From the cell containing the given text, extract its center point as (x, y) coordinate. 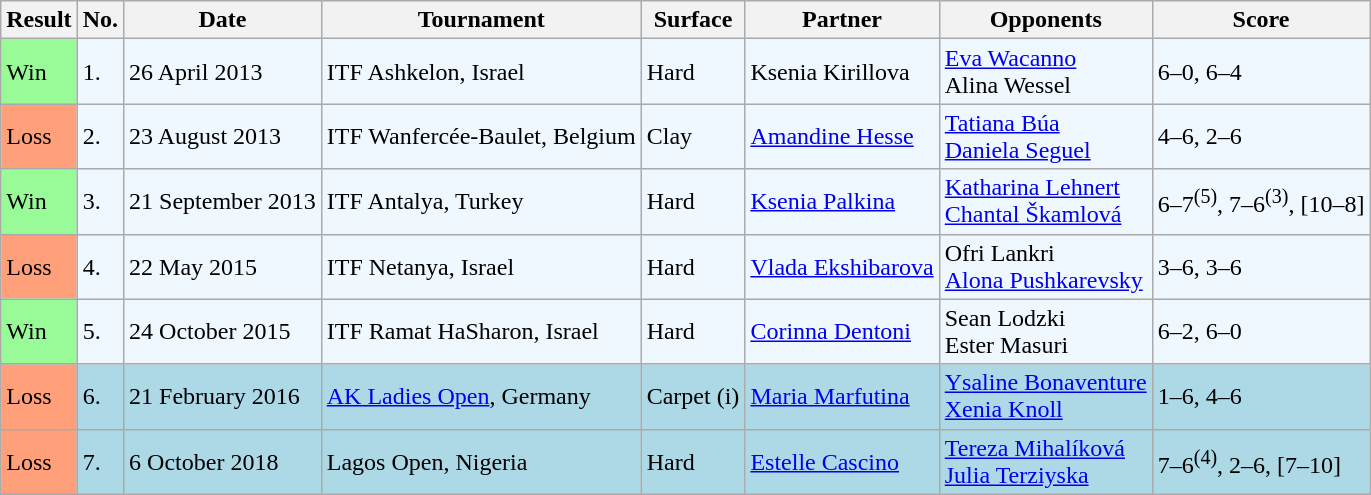
AK Ladies Open, Germany (481, 396)
ITF Antalya, Turkey (481, 202)
ITF Ramat HaSharon, Israel (481, 332)
Ysaline Bonaventure Xenia Knoll (1046, 396)
6. (100, 396)
26 April 2013 (223, 72)
Date (223, 20)
3. (100, 202)
Tereza Mihalíková Julia Terziyska (1046, 462)
Ofri Lankri Alona Pushkarevsky (1046, 266)
Ksenia Palkina (842, 202)
ITF Wanfercée-Baulet, Belgium (481, 136)
1. (100, 72)
Eva Wacanno Alina Wessel (1046, 72)
Partner (842, 20)
4. (100, 266)
7. (100, 462)
Katharina Lehnert Chantal Škamlová (1046, 202)
3–6, 3–6 (1261, 266)
6–0, 6–4 (1261, 72)
Result (39, 20)
6–2, 6–0 (1261, 332)
6 October 2018 (223, 462)
4–6, 2–6 (1261, 136)
22 May 2015 (223, 266)
23 August 2013 (223, 136)
Clay (693, 136)
Amandine Hesse (842, 136)
Tatiana Búa Daniela Seguel (1046, 136)
Lagos Open, Nigeria (481, 462)
Score (1261, 20)
Estelle Cascino (842, 462)
Sean Lodzki Ester Masuri (1046, 332)
ITF Netanya, Israel (481, 266)
Corinna Dentoni (842, 332)
21 February 2016 (223, 396)
ITF Ashkelon, Israel (481, 72)
Opponents (1046, 20)
21 September 2013 (223, 202)
6–7(5), 7–6(3), [10–8] (1261, 202)
24 October 2015 (223, 332)
Tournament (481, 20)
Maria Marfutina (842, 396)
5. (100, 332)
1–6, 4–6 (1261, 396)
2. (100, 136)
7–6(4), 2–6, [7–10] (1261, 462)
Surface (693, 20)
Carpet (i) (693, 396)
Ksenia Kirillova (842, 72)
Vlada Ekshibarova (842, 266)
No. (100, 20)
